Search for the cell housing the specified text and yield its (x, y) center coordinate. 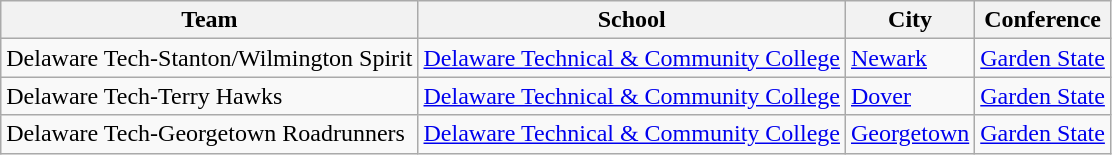
City (910, 20)
Dover (910, 96)
School (632, 20)
Delaware Tech-Terry Hawks (210, 96)
Georgetown (910, 134)
Conference (1043, 20)
Newark (910, 58)
Delaware Tech-Stanton/Wilmington Spirit (210, 58)
Delaware Tech-Georgetown Roadrunners (210, 134)
Team (210, 20)
